Identify which cell holds the provided text, then report its (x, y) central coordinate. 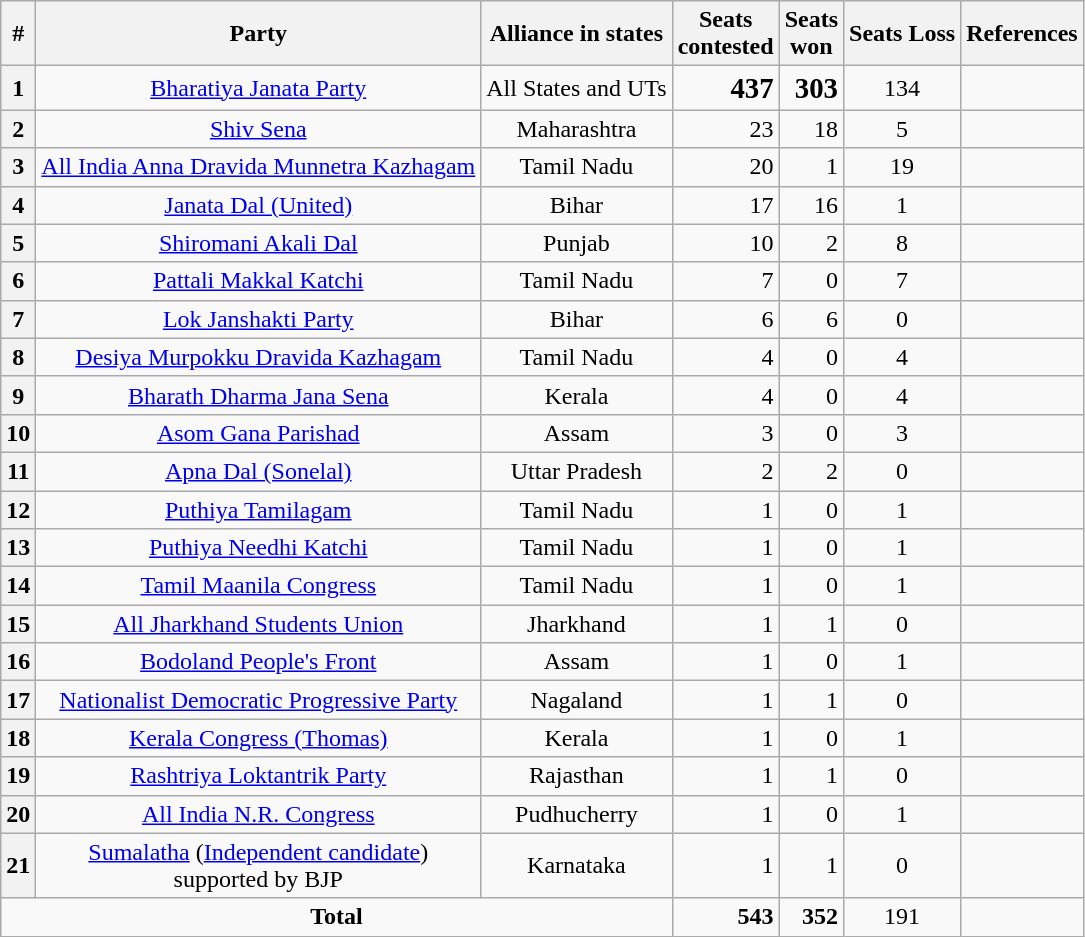
191 (902, 917)
13 (18, 548)
Nagaland (576, 700)
All Jharkhand Students Union (258, 624)
Bharath Dharma Jana Sena (258, 395)
Sumalatha (Independent candidate)supported by BJP (258, 866)
Party (258, 34)
Jharkhand (576, 624)
Seats contested (726, 34)
Seats Loss (902, 34)
23 (726, 129)
352 (811, 917)
Pudhucherry (576, 814)
All India Anna Dravida Munnetra Kazhagam (258, 167)
Asom Gana Parishad (258, 433)
Alliance in states (576, 34)
Karnataka (576, 866)
Rashtriya Loktantrik Party (258, 776)
Apna Dal (Sonelal) (258, 471)
Bodoland People's Front (258, 662)
Tamil Maanila Congress (258, 586)
Pattali Makkal Katchi (258, 281)
Maharashtra (576, 129)
Janata Dal (United) (258, 205)
Desiya Murpokku Dravida Kazhagam (258, 357)
9 (18, 395)
15 (18, 624)
Shiromani Akali Dal (258, 243)
Rajasthan (576, 776)
Uttar Pradesh (576, 471)
Bharatiya Janata Party (258, 88)
Kerala Congress (Thomas) (258, 738)
Seats won (811, 34)
437 (726, 88)
543 (726, 917)
14 (18, 586)
303 (811, 88)
Shiv Sena (258, 129)
Puthiya Tamilagam (258, 509)
Lok Janshakti Party (258, 319)
Punjab (576, 243)
12 (18, 509)
All States and UTs (576, 88)
# (18, 34)
Nationalist Democratic Progressive Party (258, 700)
134 (902, 88)
Total (336, 917)
Puthiya Needhi Katchi (258, 548)
All India N.R. Congress (258, 814)
21 (18, 866)
11 (18, 471)
References (1022, 34)
